Scan for the cell matching the given text and deliver its [X, Y] coordinate at center. 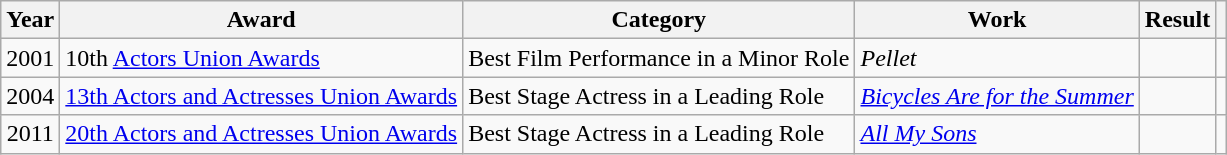
2004 [30, 96]
13th Actors and Actresses Union Awards [262, 96]
10th Actors Union Awards [262, 58]
All My Sons [997, 134]
Category [659, 20]
Best Film Performance in a Minor Role [659, 58]
2011 [30, 134]
Pellet [997, 58]
Year [30, 20]
2001 [30, 58]
Work [997, 20]
Result [1177, 20]
Bicycles Are for the Summer [997, 96]
Award [262, 20]
20th Actors and Actresses Union Awards [262, 134]
